Determine the (X, Y) coordinate at the center of the cell enclosing the given text.  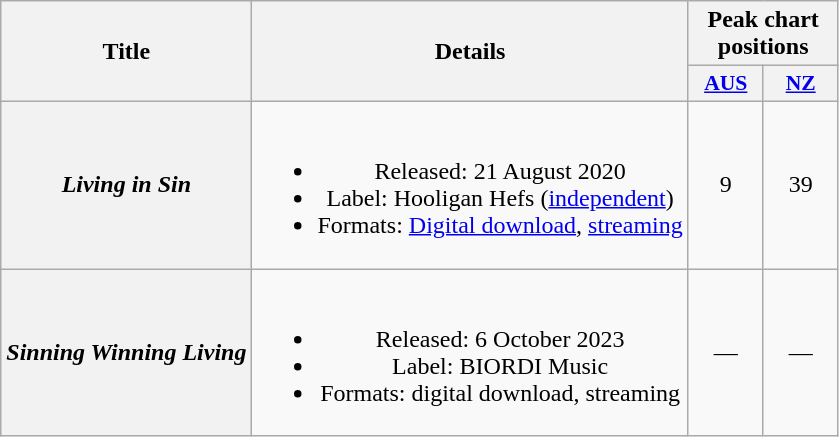
AUS (726, 84)
Title (126, 52)
Details (470, 52)
Peak chart positions (763, 34)
Living in Sin (126, 184)
NZ (800, 84)
Released: 6 October 2023Label: BIORDI MusicFormats: digital download, streaming (470, 352)
Released: 21 August 2020Label: Hooligan Hefs (independent)Formats: Digital download, streaming (470, 184)
39 (800, 184)
Sinning Winning Living (126, 352)
9 (726, 184)
